Return [X, Y] of the center of cell containing provided text 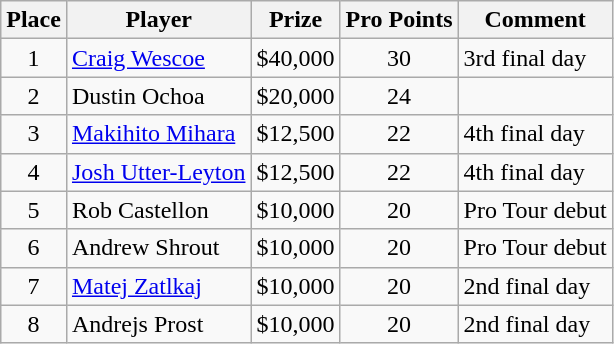
Place [34, 20]
Andrew Shrout [158, 248]
Dustin Ochoa [158, 96]
30 [399, 58]
Player [158, 20]
Matej Zatlkaj [158, 286]
6 [34, 248]
$40,000 [296, 58]
Pro Points [399, 20]
3 [34, 134]
8 [34, 324]
5 [34, 210]
Makihito Mihara [158, 134]
24 [399, 96]
Craig Wescoe [158, 58]
Prize [296, 20]
$20,000 [296, 96]
Comment [535, 20]
4 [34, 172]
Rob Castellon [158, 210]
1 [34, 58]
Josh Utter-Leyton [158, 172]
7 [34, 286]
3rd final day [535, 58]
2 [34, 96]
Andrejs Prost [158, 324]
